Return [X, Y] of the center of cell containing provided text 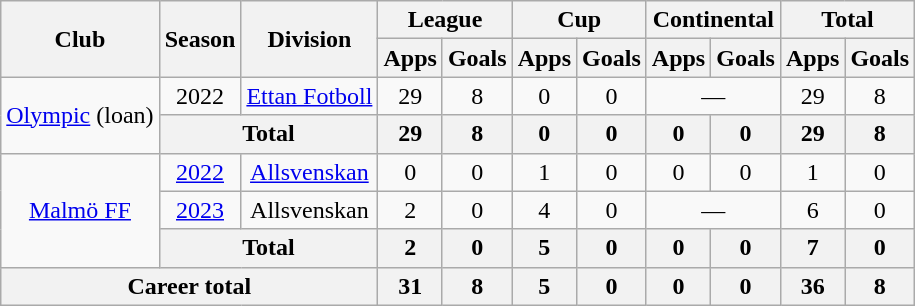
League [445, 20]
2023 [200, 210]
Malmö FF [80, 210]
Season [200, 39]
6 [812, 210]
7 [812, 248]
Division [310, 39]
Cup [579, 20]
4 [544, 210]
Club [80, 39]
Career total [190, 286]
Continental [713, 20]
31 [410, 286]
36 [812, 286]
Ettan Fotboll [310, 96]
Olympic (loan) [80, 115]
